Search for the cell housing the specified text and yield its (x, y) center coordinate. 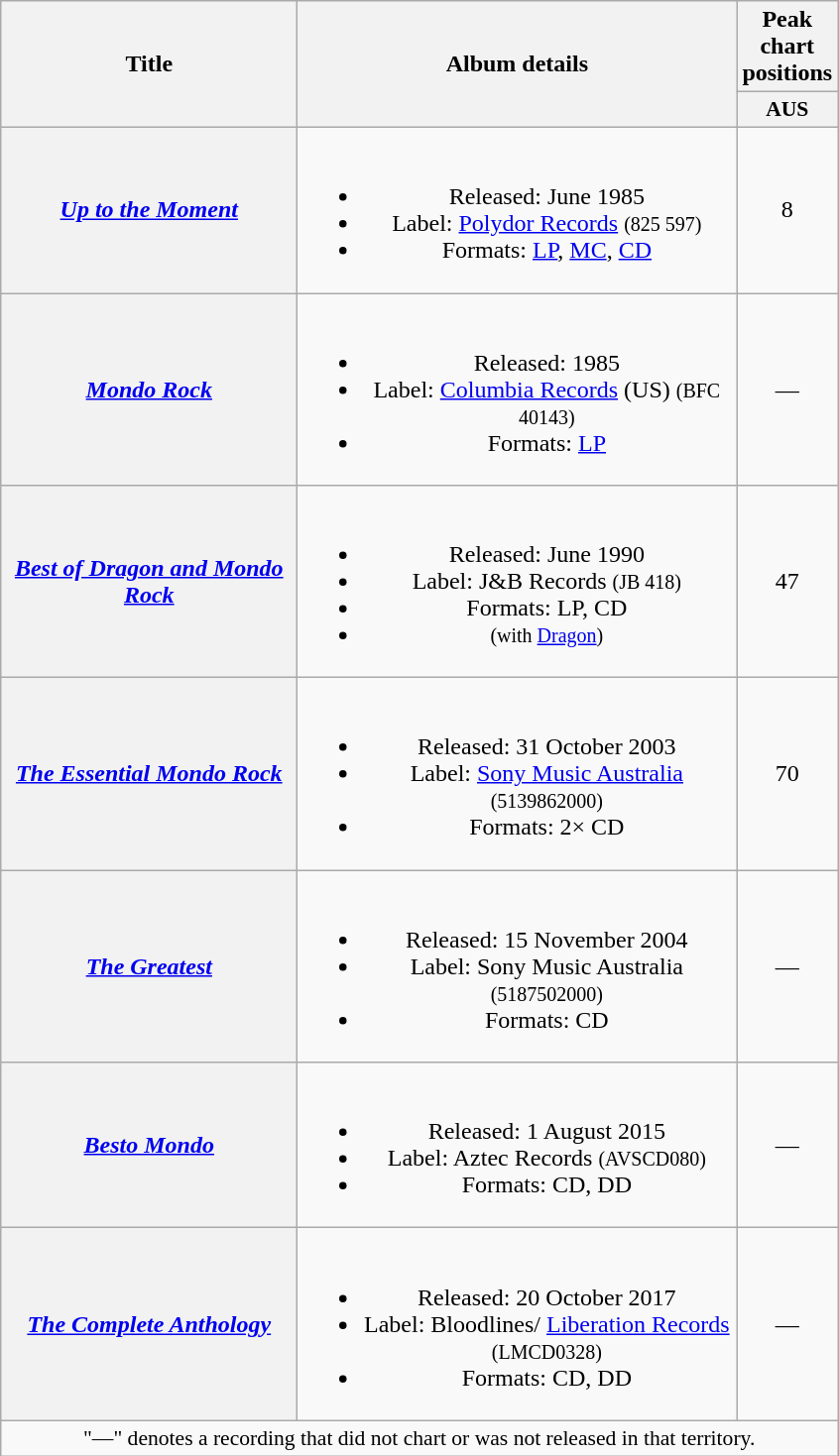
The Essential Mondo Rock (149, 774)
Released: 20 October 2017Label: Bloodlines/ Liberation Records (LMCD0328)Formats: CD, DD (518, 1324)
Released: 1985Label: Columbia Records (US) (BFC 40143)Formats: LP (518, 390)
Peak chart positions (787, 47)
Up to the Moment (149, 210)
47 (787, 582)
The Greatest (149, 966)
Mondo Rock (149, 390)
"—" denotes a recording that did not chart or was not released in that territory. (419, 1438)
Released: 1 August 2015Label: Aztec Records (AVSCD080)Formats: CD, DD (518, 1146)
The Complete Anthology (149, 1324)
Released: 15 November 2004Label: Sony Music Australia (5187502000)Formats: CD (518, 966)
Released: June 1990Label: J&B Records (JB 418)Formats: LP, CD (with Dragon) (518, 582)
Besto Mondo (149, 1146)
Released: June 1985Label: Polydor Records (825 597)Formats: LP, MC, CD (518, 210)
8 (787, 210)
AUS (787, 110)
Title (149, 64)
Released: 31 October 2003Label: Sony Music Australia (5139862000)Formats: 2× CD (518, 774)
70 (787, 774)
Album details (518, 64)
Best of Dragon and Mondo Rock (149, 582)
